Capture the cell that displays the provided text and extract its [X, Y] central coordinate. 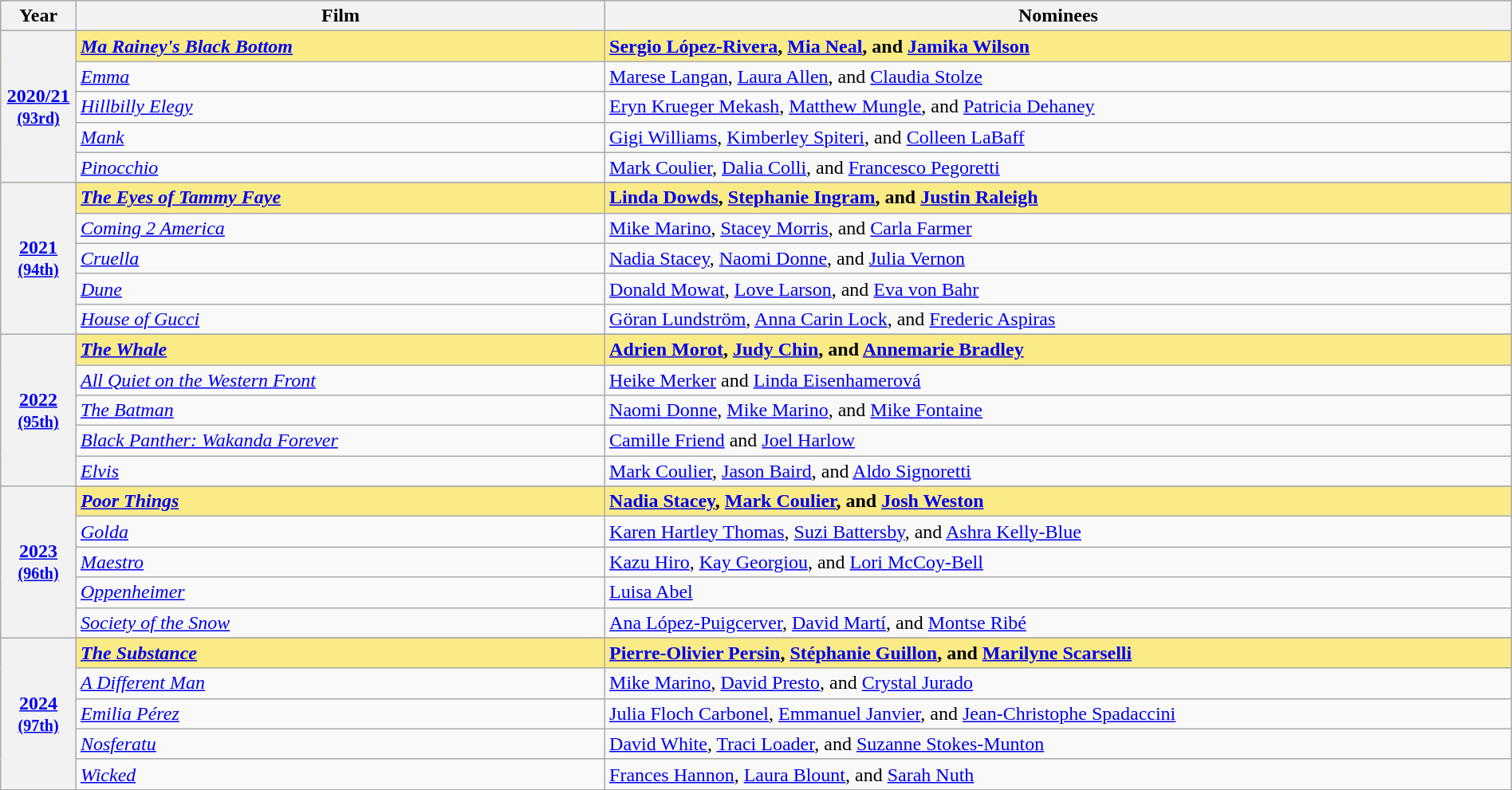
Black Panther: Wakanda Forever [340, 441]
Society of the Snow [340, 623]
The Whale [340, 349]
Maestro [340, 562]
Mank [340, 137]
Mike Marino, Stacey Morris, and Carla Farmer [1059, 228]
Oppenheimer [340, 592]
Mark Coulier, Jason Baird, and Aldo Signoretti [1059, 471]
Ma Rainey's Black Bottom [340, 46]
Karen Hartley Thomas, Suzi Battersby, and Ashra Kelly-Blue [1059, 532]
Adrien Morot, Judy Chin, and Annemarie Bradley [1059, 349]
Nadia Stacey, Naomi Donne, and Julia Vernon [1059, 258]
Mark Coulier, Dalia Colli, and Francesco Pegoretti [1059, 167]
Julia Floch Carbonel, Emmanuel Janvier, and Jean-Christophe Spadaccini [1059, 713]
Nominees [1059, 16]
Pinocchio [340, 167]
Dune [340, 289]
Camille Friend and Joel Harlow [1059, 441]
Emma [340, 77]
Eryn Krueger Mekash, Matthew Mungle, and Patricia Dehaney [1059, 107]
Kazu Hiro, Kay Georgiou, and Lori McCoy-Bell [1059, 562]
Elvis [340, 471]
David White, Traci Loader, and Suzanne Stokes-Munton [1059, 744]
The Eyes of Tammy Faye [340, 198]
Sergio López-Rivera, Mia Neal, and Jamika Wilson [1059, 46]
Donald Mowat, Love Larson, and Eva von Bahr [1059, 289]
All Quiet on the Western Front [340, 380]
Nosferatu [340, 744]
Film [340, 16]
Nadia Stacey, Mark Coulier, and Josh Weston [1059, 501]
Mike Marino, David Presto, and Crystal Jurado [1059, 683]
Golda [340, 532]
Naomi Donne, Mike Marino, and Mike Fontaine [1059, 411]
Hillbilly Elegy [340, 107]
Linda Dowds, Stephanie Ingram, and Justin Raleigh [1059, 198]
Pierre-Olivier Persin, Stéphanie Guillon, and Marilyne Scarselli [1059, 653]
The Substance [340, 653]
Göran Lundström, Anna Carin Lock, and Frederic Aspiras [1059, 319]
Wicked [340, 774]
Gigi Williams, Kimberley Spiteri, and Colleen LaBaff [1059, 137]
2024(97th) [38, 713]
Emilia Pérez [340, 713]
Coming 2 America [340, 228]
Frances Hannon, Laura Blount, and Sarah Nuth [1059, 774]
The Batman [340, 411]
2021(94th) [38, 258]
Cruella [340, 258]
2020/21(93rd) [38, 107]
Heike Merker and Linda Eisenhamerová [1059, 380]
A Different Man [340, 683]
Poor Things [340, 501]
2023(96th) [38, 562]
Marese Langan, Laura Allen, and Claudia Stolze [1059, 77]
House of Gucci [340, 319]
Luisa Abel [1059, 592]
2022(95th) [38, 410]
Year [38, 16]
Ana López-Puigcerver, David Martí, and Montse Ribé [1059, 623]
